Detect which cell encompasses the target text, then output its (X, Y) center coordinate. 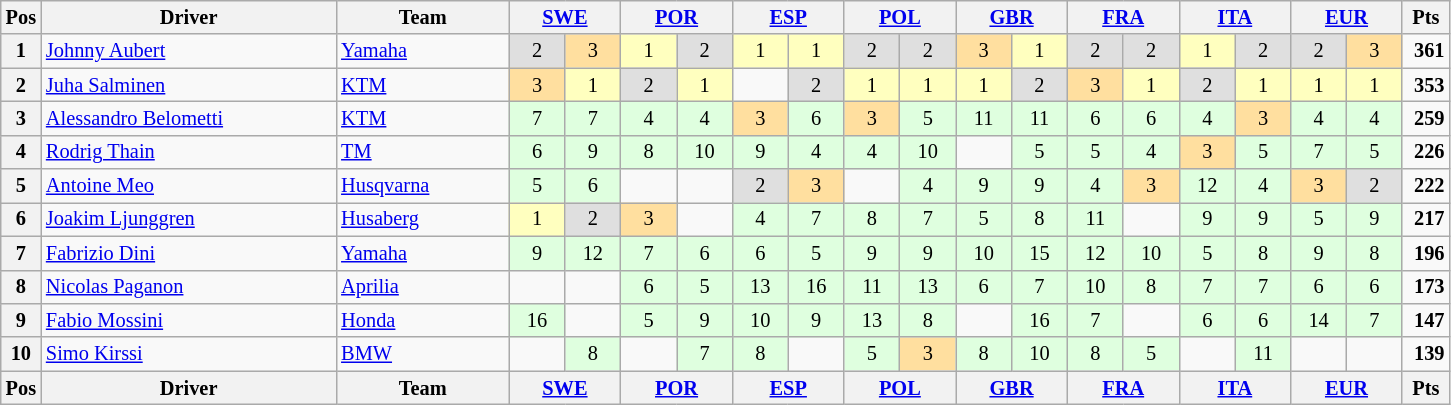
222 (1426, 186)
173 (1426, 287)
217 (1426, 219)
Simo Kirssi (188, 354)
196 (1426, 253)
14 (1319, 320)
Alessandro Belometti (188, 118)
353 (1426, 85)
Fabrizio Dini (188, 253)
Juha Salminen (188, 85)
259 (1426, 118)
Rodrig Thain (188, 152)
Aprilia (422, 287)
Johnny Aubert (188, 51)
Nicolas Paganon (188, 287)
139 (1426, 354)
TM (422, 152)
Husqvarna (422, 186)
226 (1426, 152)
Fabio Mossini (188, 320)
361 (1426, 51)
Honda (422, 320)
147 (1426, 320)
Joakim Ljunggren (188, 219)
BMW (422, 354)
Antoine Meo (188, 186)
15 (1040, 253)
Husaberg (422, 219)
